From the cell containing the given text, extract its center point as (x, y) coordinate. 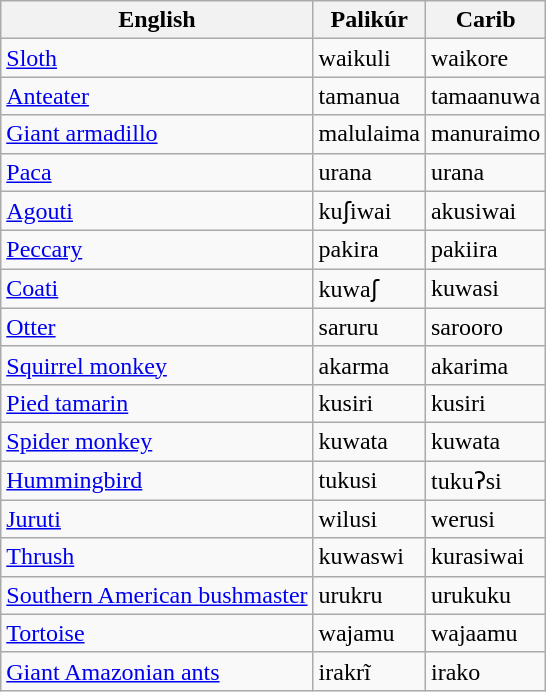
sarooro (485, 327)
Palikúr (369, 20)
kuwaʃ (369, 289)
Paca (157, 172)
Giant Amazonian ants (157, 671)
Giant armadillo (157, 134)
Hummingbird (157, 480)
irakrĩ (369, 671)
Squirrel monkey (157, 365)
waikore (485, 58)
Carib (485, 20)
wajamu (369, 633)
pakiira (485, 250)
manuraimo (485, 134)
Peccary (157, 250)
Tortoise (157, 633)
werusi (485, 519)
kuwasi (485, 289)
irako (485, 671)
malulaima (369, 134)
English (157, 20)
urukru (369, 595)
Otter (157, 327)
akarima (485, 365)
Southern American bushmaster (157, 595)
wajaamu (485, 633)
pakira (369, 250)
saruru (369, 327)
Anteater (157, 96)
wilusi (369, 519)
Agouti (157, 211)
akarma (369, 365)
tamaanuwa (485, 96)
Juruti (157, 519)
kuwaswi (369, 557)
Coati (157, 289)
tukuʔsi (485, 480)
waikuli (369, 58)
urukuku (485, 595)
tamanua (369, 96)
tukusi (369, 480)
akusiwai (485, 211)
Pied tamarin (157, 403)
Thrush (157, 557)
Spider monkey (157, 441)
Sloth (157, 58)
kurasiwai (485, 557)
kuʃiwai (369, 211)
